Detect which cell encompasses the target text, then output its (X, Y) center coordinate. 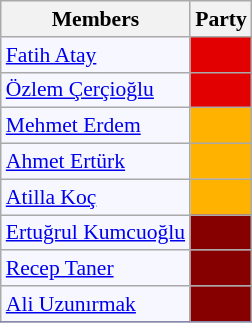
Ali Uzunırmak (96, 304)
Members (96, 19)
Recep Taner (96, 269)
Özlem Çerçioğlu (96, 90)
Atilla Koç (96, 197)
Party (221, 19)
Ertuğrul Kumcuoğlu (96, 233)
Mehmet Erdem (96, 126)
Fatih Atay (96, 55)
Ahmet Ertürk (96, 162)
